Output the [x, y] coordinate of the center of the cell containing the given text.  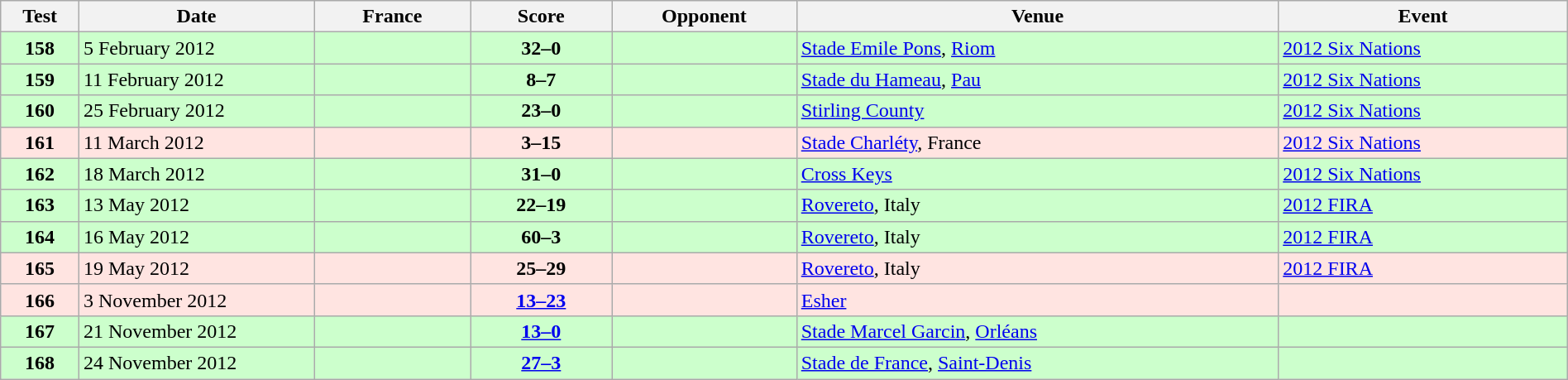
5 February 2012 [196, 48]
Stade Emile Pons, Riom [1037, 48]
22–19 [541, 205]
161 [40, 142]
25–29 [541, 268]
13 May 2012 [196, 205]
159 [40, 79]
160 [40, 111]
19 May 2012 [196, 268]
162 [40, 174]
32–0 [541, 48]
Esher [1037, 300]
167 [40, 331]
Test [40, 17]
23–0 [541, 111]
France [392, 17]
3 November 2012 [196, 300]
11 March 2012 [196, 142]
60–3 [541, 237]
13–0 [541, 331]
Opponent [705, 17]
18 March 2012 [196, 174]
27–3 [541, 363]
Cross Keys [1037, 174]
Score [541, 17]
164 [40, 237]
Stirling County [1037, 111]
Stade du Hameau, Pau [1037, 79]
163 [40, 205]
21 November 2012 [196, 331]
24 November 2012 [196, 363]
16 May 2012 [196, 237]
3–15 [541, 142]
11 February 2012 [196, 79]
165 [40, 268]
31–0 [541, 174]
168 [40, 363]
Event [1423, 17]
Date [196, 17]
Stade Marcel Garcin, Orléans [1037, 331]
25 February 2012 [196, 111]
Stade Charléty, France [1037, 142]
Venue [1037, 17]
Stade de France, Saint-Denis [1037, 363]
8–7 [541, 79]
13–23 [541, 300]
158 [40, 48]
166 [40, 300]
